For the text-containing cell, return its midpoint in [x, y] coordinate format. 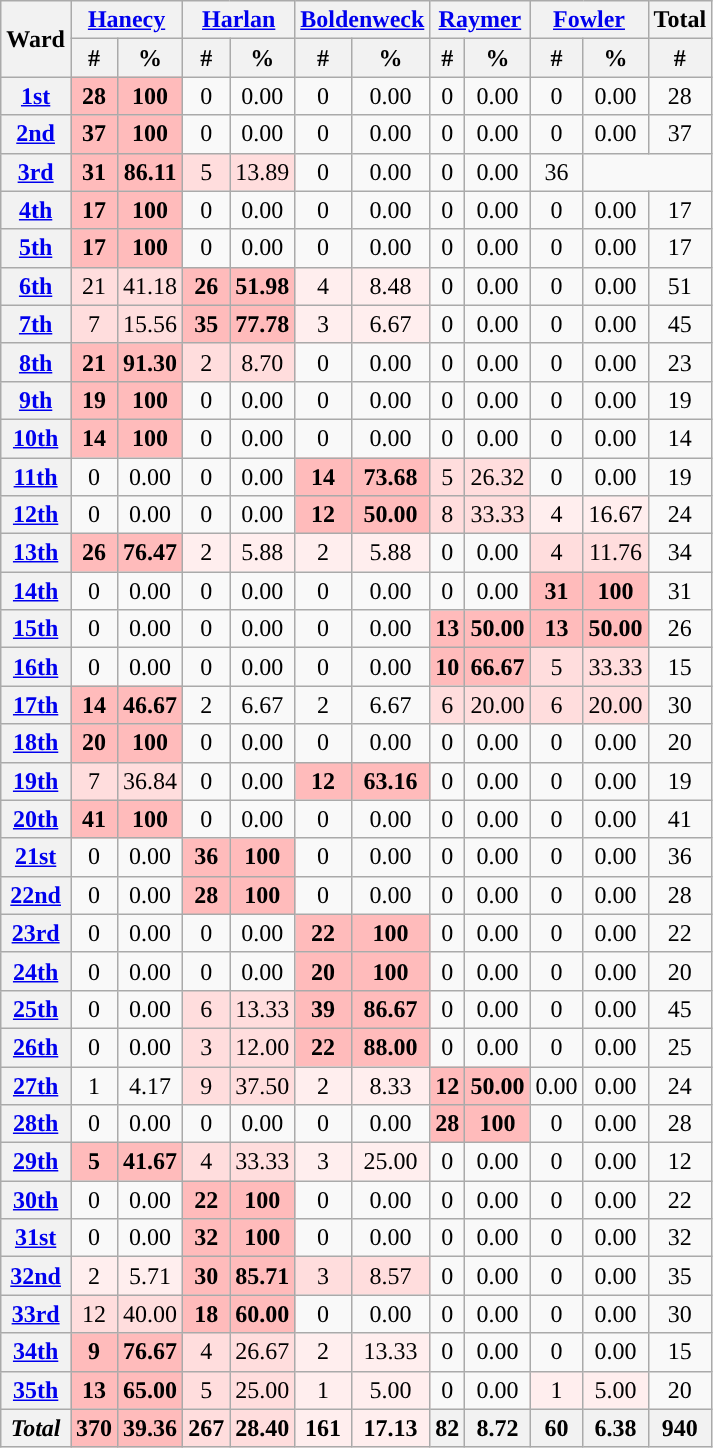
28th [36, 1124]
9th [36, 400]
28.40 [262, 1428]
161 [324, 1428]
8.33 [390, 1085]
267 [206, 1428]
31st [36, 1238]
23rd [36, 933]
35th [36, 1390]
60 [556, 1428]
23 [680, 362]
16.67 [616, 515]
24th [36, 971]
17.13 [390, 1428]
27th [36, 1085]
5th [36, 248]
2nd [36, 134]
15.56 [150, 324]
39.36 [150, 1428]
Ward [36, 39]
37.50 [262, 1085]
25th [36, 1009]
15th [36, 629]
11.76 [616, 553]
86.11 [150, 172]
91.30 [150, 362]
25 [680, 1047]
Raymer [480, 20]
26.67 [262, 1352]
16th [36, 667]
41.67 [150, 1162]
63.16 [390, 781]
6th [36, 286]
8.57 [390, 1276]
85.71 [262, 1276]
13.89 [262, 172]
8.70 [262, 362]
76.47 [150, 553]
18th [36, 743]
13th [36, 553]
26.32 [498, 477]
7th [36, 324]
Hanecy [126, 20]
32nd [36, 1276]
8.48 [390, 286]
Boldenweck [362, 20]
88.00 [390, 1047]
14th [36, 591]
4th [36, 210]
86.67 [390, 1009]
65.00 [150, 1390]
12th [36, 515]
3rd [36, 172]
Fowler [589, 20]
8.72 [498, 1428]
29th [36, 1162]
17th [36, 705]
4.17 [150, 1085]
18 [206, 1314]
76.67 [150, 1352]
21st [36, 857]
11th [36, 477]
19th [36, 781]
370 [94, 1428]
5.71 [150, 1276]
34 [680, 553]
41.18 [150, 286]
26th [36, 1047]
51.98 [262, 286]
22nd [36, 895]
34th [36, 1352]
60.00 [262, 1314]
8 [448, 515]
46.67 [150, 705]
10th [36, 438]
6.38 [616, 1428]
39 [324, 1009]
33rd [36, 1314]
82 [448, 1428]
51 [680, 286]
30th [36, 1200]
36.84 [150, 781]
10 [448, 667]
1st [36, 96]
73.68 [390, 477]
40.00 [150, 1314]
8th [36, 362]
12.00 [262, 1047]
77.78 [262, 324]
Harlan [239, 20]
940 [680, 1428]
20th [36, 819]
66.67 [498, 667]
